Capture the cell that displays the provided text and extract its (x, y) central coordinate. 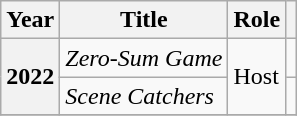
Year (30, 20)
Scene Catchers (144, 96)
2022 (30, 77)
Title (144, 20)
Zero-Sum Game (144, 58)
Role (257, 20)
Host (257, 77)
